Capture the cell that displays the provided text and extract its [x, y] central coordinate. 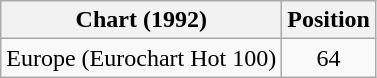
Europe (Eurochart Hot 100) [142, 58]
64 [329, 58]
Position [329, 20]
Chart (1992) [142, 20]
